Output the [x, y] coordinate of the center of the cell containing the given text.  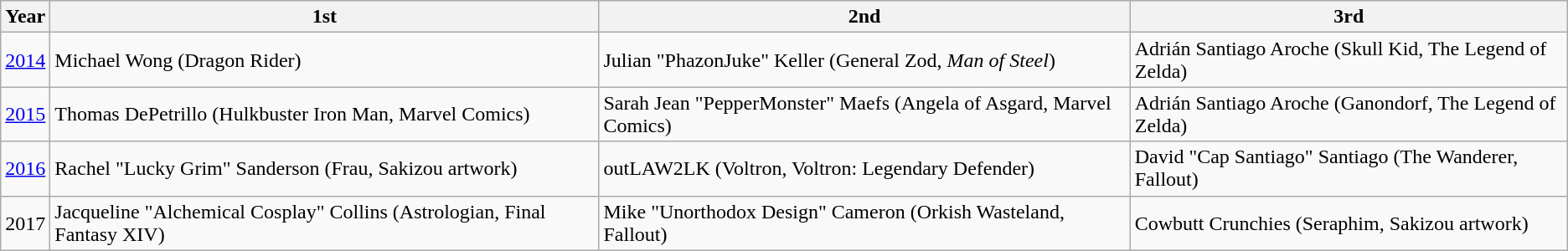
Thomas DePetrillo (Hulkbuster Iron Man, Marvel Comics) [325, 114]
Michael Wong (Dragon Rider) [325, 60]
David "Cap Santiago" Santiago (The Wanderer, Fallout) [1349, 169]
2015 [25, 114]
Sarah Jean "PepperMonster" Maefs (Angela of Asgard, Marvel Comics) [864, 114]
Year [25, 17]
Julian "PhazonJuke" Keller (General Zod, Man of Steel) [864, 60]
outLAW2LK (Voltron, Voltron: Legendary Defender) [864, 169]
Adrián Santiago Aroche (Ganondorf, The Legend of Zelda) [1349, 114]
Adrián Santiago Aroche (Skull Kid, The Legend of Zelda) [1349, 60]
Rachel "Lucky Grim" Sanderson (Frau, Sakizou artwork) [325, 169]
3rd [1349, 17]
2016 [25, 169]
2014 [25, 60]
2nd [864, 17]
2017 [25, 223]
Cowbutt Crunchies (Seraphim, Sakizou artwork) [1349, 223]
Mike "Unorthodox Design" Cameron (Orkish Wasteland, Fallout) [864, 223]
Jacqueline "Alchemical Cosplay" Collins (Astrologian, Final Fantasy XIV) [325, 223]
1st [325, 17]
